Find where the given text appears and provide that cell's center as [X, Y] coordinate. 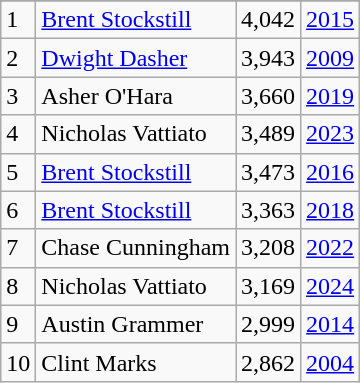
2 [18, 58]
2014 [330, 324]
Asher O'Hara [136, 96]
Clint Marks [136, 362]
9 [18, 324]
3,363 [268, 210]
Dwight Dasher [136, 58]
6 [18, 210]
Chase Cunningham [136, 248]
3,208 [268, 248]
4,042 [268, 20]
1 [18, 20]
2,999 [268, 324]
3 [18, 96]
3,943 [268, 58]
5 [18, 172]
2023 [330, 134]
3,169 [268, 286]
3,660 [268, 96]
4 [18, 134]
2015 [330, 20]
2018 [330, 210]
8 [18, 286]
2004 [330, 362]
7 [18, 248]
2024 [330, 286]
Austin Grammer [136, 324]
2016 [330, 172]
2,862 [268, 362]
2019 [330, 96]
2009 [330, 58]
2022 [330, 248]
3,489 [268, 134]
3,473 [268, 172]
10 [18, 362]
